Provide the [X, Y] coordinate of the cell's center where the given text is located.  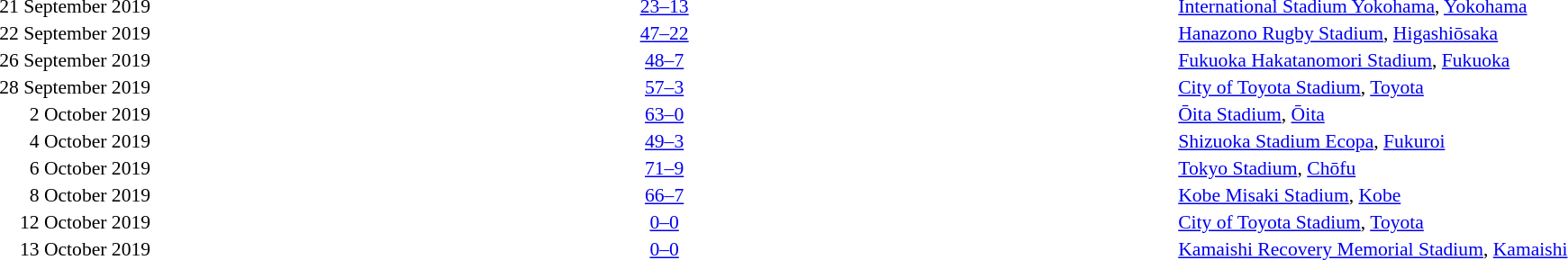
48–7 [665, 60]
71–9 [665, 168]
63–0 [665, 114]
0–0 [665, 222]
49–3 [665, 141]
57–3 [665, 87]
66–7 [665, 195]
47–22 [665, 33]
